Identify which cell holds the provided text, then report its [x, y] central coordinate. 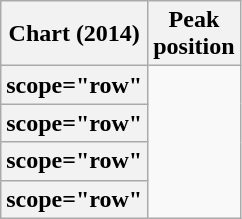
Peakposition [194, 34]
Chart (2014) [74, 34]
